Identify which cell holds the provided text, then report its [x, y] central coordinate. 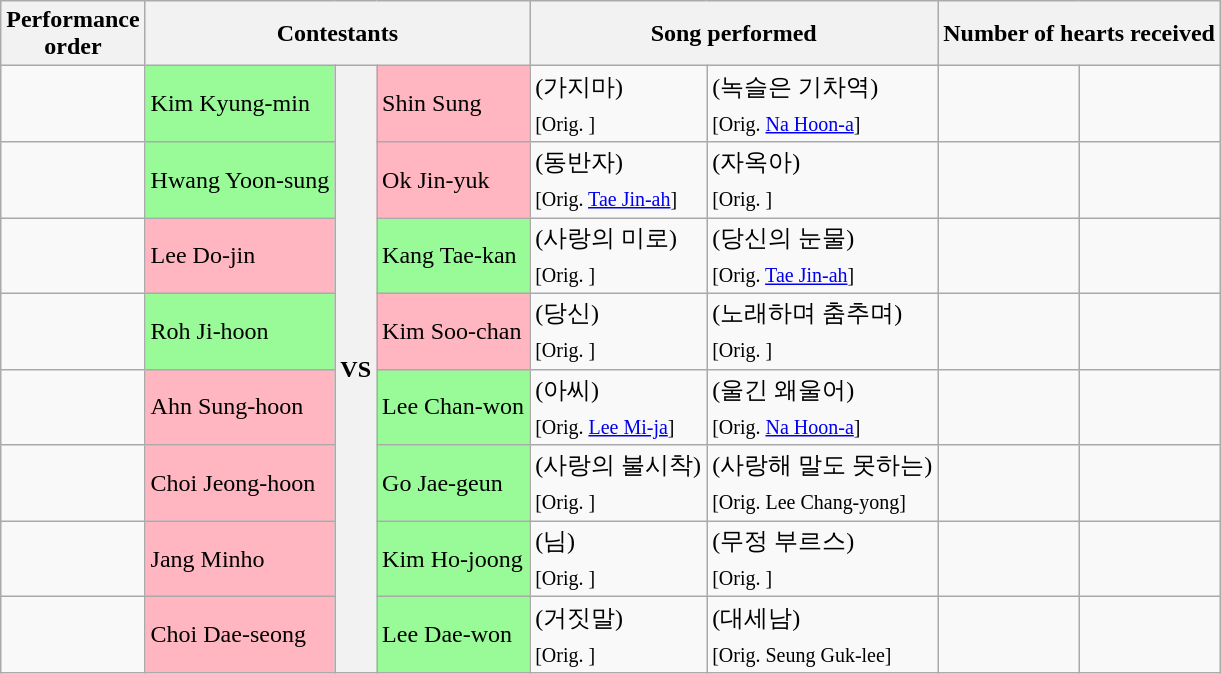
(거짓말)[Orig. ] [618, 635]
(무정 부르스)[Orig. ] [822, 559]
Choi Jeong-hoon [240, 483]
Kim Soo-chan [454, 331]
Ok Jin-yuk [454, 180]
Roh Ji-hoon [240, 331]
(노래하며 춤추며)[Orig. ] [822, 331]
(사랑의 불시착)[Orig. ] [618, 483]
Kang Tae-kan [454, 256]
Lee Chan-won [454, 407]
Lee Dae-won [454, 635]
(당신)[Orig. ] [618, 331]
Song performed [734, 34]
Shin Sung [454, 104]
(대세남)[Orig. Seung Guk-lee] [822, 635]
Jang Minho [240, 559]
Kim Ho-joong [454, 559]
(울긴 왜울어)[Orig. Na Hoon-a] [822, 407]
Ahn Sung-hoon [240, 407]
(님)[Orig. ] [618, 559]
(당신의 눈물)[Orig. Tae Jin-ah] [822, 256]
(가지마)[Orig. ] [618, 104]
(아씨)[Orig. Lee Mi-ja] [618, 407]
Number of hearts received [1080, 34]
(녹슬은 기차역)[Orig. Na Hoon-a] [822, 104]
Lee Do-jin [240, 256]
(사랑해 말도 못하는)[Orig. Lee Chang-yong] [822, 483]
Kim Kyung-min [240, 104]
Go Jae-geun [454, 483]
Contestants [338, 34]
Performanceorder [73, 34]
VS [356, 370]
Hwang Yoon-sung [240, 180]
(사랑의 미로)[Orig. ] [618, 256]
(동반자)[Orig. Tae Jin-ah] [618, 180]
Choi Dae-seong [240, 635]
(자옥아)[Orig. ] [822, 180]
